Detect which cell encompasses the target text, then output its [x, y] center coordinate. 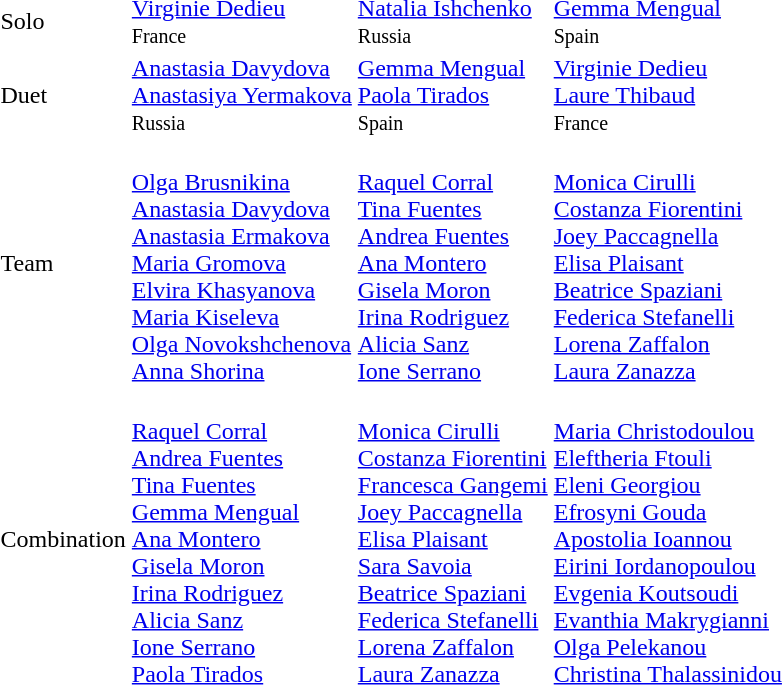
Anastasia DavydovaAnastasiya YermakovaRussia [242, 95]
Gemma MengualPaola TiradosSpain [452, 95]
Raquel CorralTina FuentesAndrea FuentesAna MonteroGisela MoronIrina RodriguezAlicia SanzIone Serrano [452, 263]
Olga BrusnikinaAnastasia DavydovaAnastasia ErmakovaMaria GromovaElvira KhasyanovaMaria KiselevaOlga NovokshchenovaAnna Shorina [242, 263]
